Pinpoint the cell where the given text exists, returning its (X, Y) midpoint coordinate. 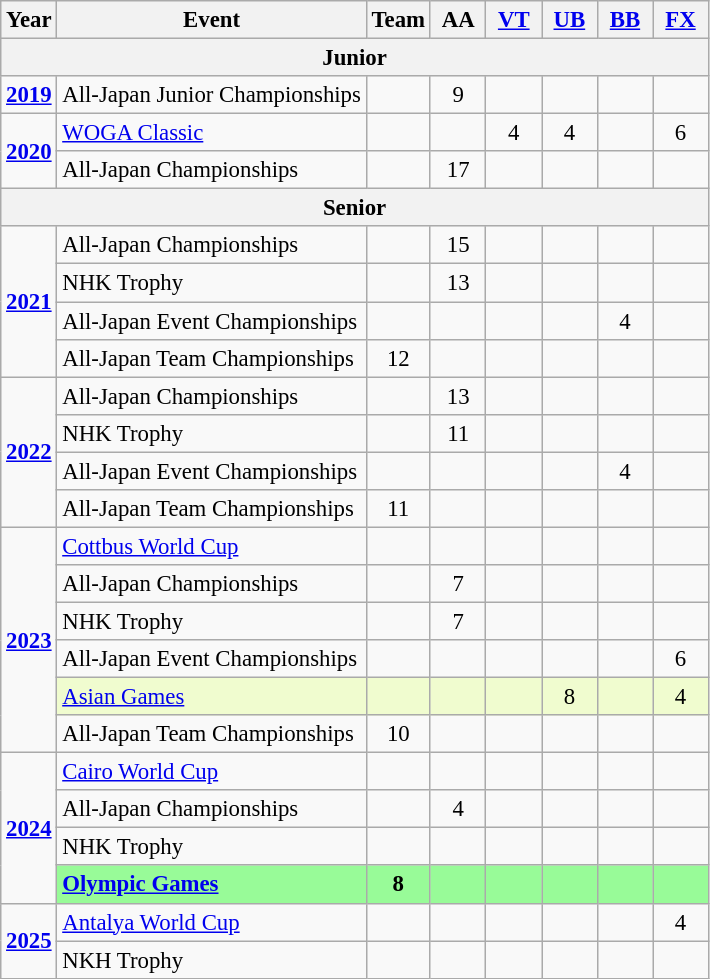
2022 (29, 452)
9 (458, 95)
12 (398, 358)
NKH Trophy (212, 960)
Asian Games (212, 697)
17 (458, 170)
Olympic Games (212, 885)
10 (398, 734)
BB (625, 20)
2019 (29, 95)
2020 (29, 152)
2024 (29, 828)
Cottbus World Cup (212, 546)
2021 (29, 301)
2025 (29, 940)
Antalya World Cup (212, 922)
All-Japan Junior Championships (212, 95)
FX (681, 20)
Senior (355, 208)
2023 (29, 640)
UB (570, 20)
Cairo World Cup (212, 772)
Year (29, 20)
Event (212, 20)
WOGA Classic (212, 133)
VT (514, 20)
15 (458, 245)
AA (458, 20)
Junior (355, 58)
Team (398, 20)
